Pinpoint the cell where the given text exists, returning its [X, Y] midpoint coordinate. 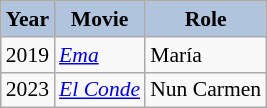
Ema [100, 55]
María [206, 55]
Movie [100, 19]
El Conde [100, 90]
2019 [28, 55]
Role [206, 19]
2023 [28, 90]
Nun Carmen [206, 90]
Year [28, 19]
